Scan for the cell matching the given text and deliver its (X, Y) coordinate at center. 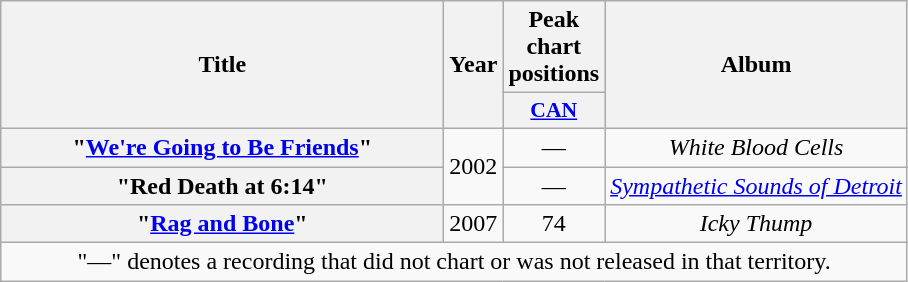
Year (474, 65)
"Red Death at 6:14" (222, 185)
"We're Going to Be Friends" (222, 147)
Sympathetic Sounds of Detroit (756, 185)
White Blood Cells (756, 147)
2007 (474, 224)
Icky Thump (756, 224)
"Rag and Bone" (222, 224)
Album (756, 65)
2002 (474, 166)
CAN (554, 111)
Peak chart positions (554, 47)
"—" denotes a recording that did not chart or was not released in that territory. (454, 262)
Title (222, 65)
74 (554, 224)
